For the text-containing cell, return its midpoint in [x, y] coordinate format. 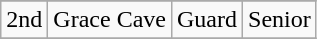
Senior [280, 20]
2nd [24, 20]
Guard [206, 20]
Grace Cave [110, 20]
